From the cell containing the given text, extract its center point as [X, Y] coordinate. 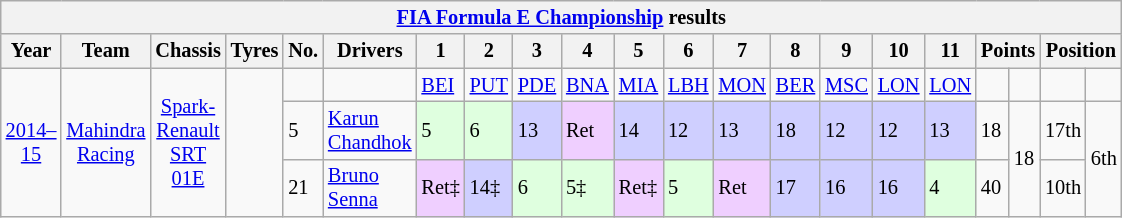
17 [796, 188]
MSC [846, 85]
17th [1063, 130]
Karun Chandhok [370, 130]
Drivers [370, 51]
Spark-Renault SRT 01E [188, 142]
PUT [489, 85]
21 [303, 188]
Team [106, 51]
1 [441, 51]
6th [1104, 158]
8 [796, 51]
10 [899, 51]
Year [32, 51]
14 [638, 130]
PDE [537, 85]
10th [1063, 188]
11 [950, 51]
BNA [588, 85]
BER [796, 85]
3 [537, 51]
5‡ [588, 188]
9 [846, 51]
Tyres [255, 51]
Points [1008, 51]
14‡ [489, 188]
Position [1081, 51]
2 [489, 51]
MON [742, 85]
Chassis [188, 51]
No. [303, 51]
Mahindra Racing [106, 142]
40 [992, 188]
Bruno Senna [370, 188]
2014–15 [32, 142]
MIA [638, 85]
BEI [441, 85]
7 [742, 51]
LBH [688, 85]
FIA Formula E Championship results [562, 17]
